Output the [x, y] coordinate of the center of the cell containing the given text.  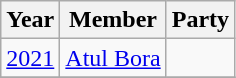
2021 [30, 58]
Year [30, 20]
Member [113, 20]
Party [200, 20]
Atul Bora [113, 58]
